For the text-containing cell, return its midpoint in (X, Y) coordinate format. 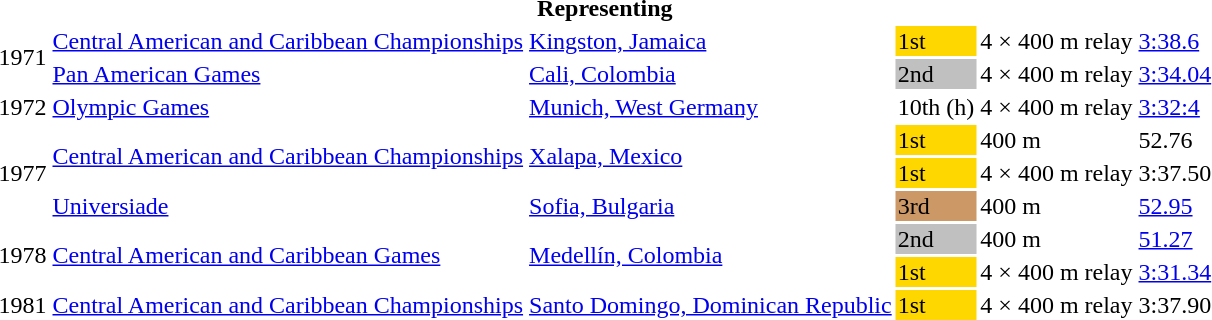
Xalapa, Mexico (711, 156)
Kingston, Jamaica (711, 41)
Olympic Games (288, 107)
Munich, West Germany (711, 107)
Central American and Caribbean Games (288, 256)
Universiade (288, 206)
Sofia, Bulgaria (711, 206)
Medellín, Colombia (711, 256)
3rd (936, 206)
Cali, Colombia (711, 74)
Santo Domingo, Dominican Republic (711, 305)
10th (h) (936, 107)
Pan American Games (288, 74)
